Pinpoint the cell where the given text exists, returning its (X, Y) midpoint coordinate. 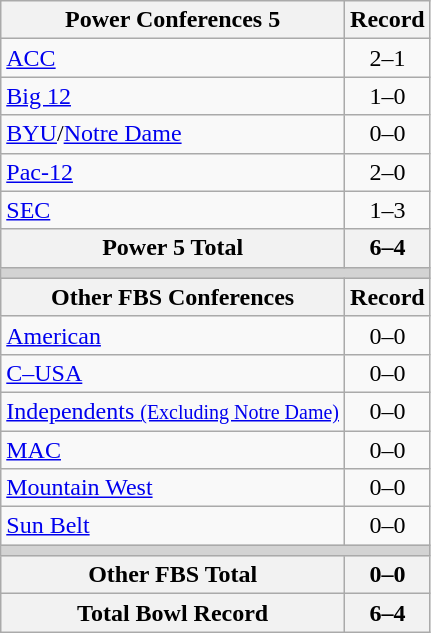
BYU/Notre Dame (173, 134)
Sun Belt (173, 526)
ACC (173, 58)
C–USA (173, 373)
American (173, 335)
Other FBS Conferences (173, 297)
Pac-12 (173, 172)
Other FBS Total (173, 575)
1–3 (388, 210)
2–1 (388, 58)
2–0 (388, 172)
Big 12 (173, 96)
Independents (Excluding Notre Dame) (173, 411)
Power Conferences 5 (173, 20)
1–0 (388, 96)
Power 5 Total (173, 248)
SEC (173, 210)
MAC (173, 449)
Total Bowl Record (173, 613)
Mountain West (173, 488)
